Extract the (X, Y) coordinate from the center of the cell holding the provided text.  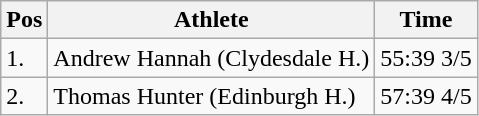
1. (24, 58)
Athlete (212, 20)
2. (24, 96)
57:39 4/5 (426, 96)
Time (426, 20)
Andrew Hannah (Clydesdale H.) (212, 58)
Thomas Hunter (Edinburgh H.) (212, 96)
55:39 3/5 (426, 58)
Pos (24, 20)
